Find where the given text appears and provide that cell's center as [X, Y] coordinate. 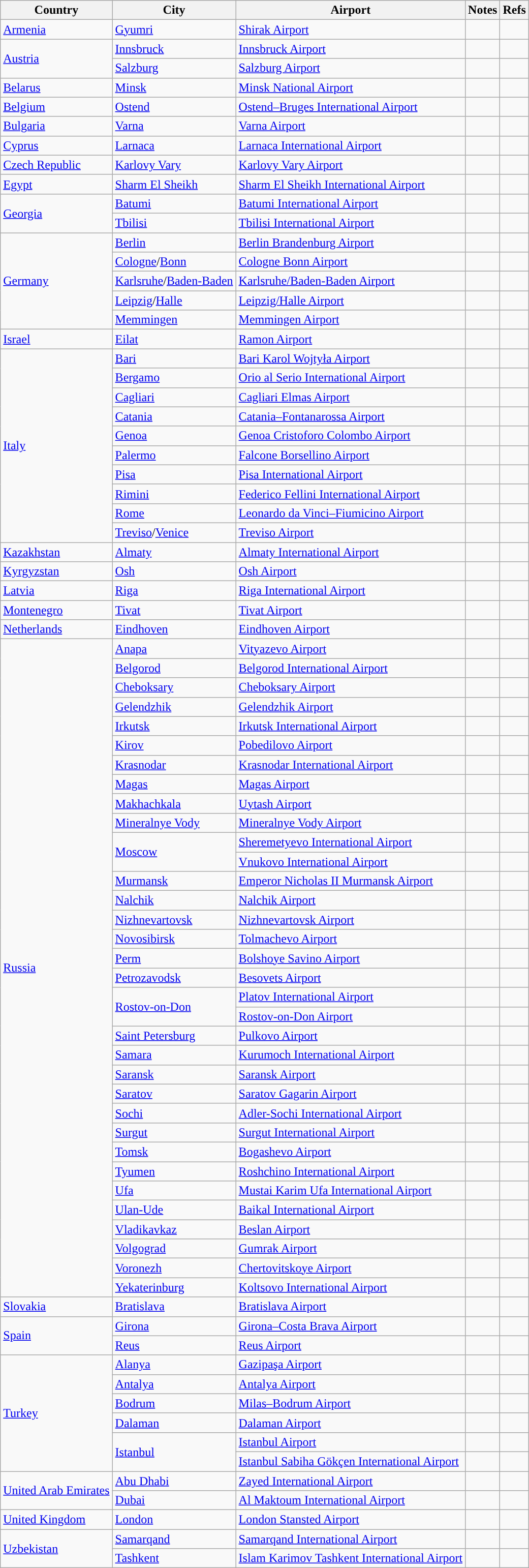
Ulan-Ude [174, 1210]
Genoa Cristoforo Colombo Airport [351, 436]
Saratov [174, 1094]
Belarus [56, 87]
Beslan Airport [351, 1229]
Almaty [174, 552]
Uzbekistan [56, 1549]
Bolshoye Savino Airport [351, 958]
Catania–Fontanarossa Airport [351, 416]
Georgia [56, 213]
Czech Republic [56, 165]
Shirak Airport [351, 29]
Berlin Brandenburg Airport [351, 243]
United Kingdom [56, 1520]
Austria [56, 58]
Dalaman [174, 1423]
Eilat [174, 339]
Slovakia [56, 1307]
Federico Fellini International Airport [351, 494]
Gelendzhik Airport [351, 707]
Surgut International Airport [351, 1132]
Reus [174, 1345]
Pisa [174, 474]
Leipzig/Halle [174, 300]
Anapa [174, 649]
Bari Karol Wojtyła Airport [351, 358]
Cagliari Elmas Airport [351, 397]
Ufa [174, 1191]
Perm [174, 958]
Eindhoven Airport [351, 629]
Eindhoven [174, 629]
Riga International Airport [351, 591]
Ramon Airport [351, 339]
Osh [174, 571]
Varna [174, 126]
Latvia [56, 591]
Israel [56, 339]
Vladikavkaz [174, 1229]
Magas [174, 784]
Larnaca [174, 145]
Minsk National Airport [351, 87]
Vityazevo Airport [351, 649]
Milas–Bodrum Airport [351, 1403]
Karlovy Vary Airport [351, 165]
Cyprus [56, 145]
Dubai [174, 1500]
Varna Airport [351, 126]
Innsbruck [174, 49]
Saint Petersburg [174, 1036]
Uytash Airport [351, 803]
Karlovy Vary [174, 165]
Kurumoch International Airport [351, 1055]
Almaty International Airport [351, 552]
Istanbul [174, 1452]
Samarqand [174, 1539]
London [174, 1520]
Sharm El Sheikh [174, 184]
Bogashevo Airport [351, 1152]
Islam Karimov Tashkent International Airport [351, 1558]
Spain [56, 1336]
Belgorod International Airport [351, 668]
Bulgaria [56, 126]
Innsbruck Airport [351, 49]
Tivat [174, 610]
United Arab Emirates [56, 1491]
Ostend–Bruges International Airport [351, 107]
Sharm El Sheikh International Airport [351, 184]
Berlin [174, 243]
Tomsk [174, 1152]
Al Maktoum International Airport [351, 1500]
Kirov [174, 745]
Rostov-on-Don [174, 1007]
Roshchino International Airport [351, 1171]
Volgograd [174, 1249]
Belgorod [174, 668]
Tbilisi [174, 223]
Baikal International Airport [351, 1210]
Makhachkala [174, 803]
Adler-Sochi International Airport [351, 1113]
Gazipaşa Airport [351, 1365]
Catania [174, 416]
Nalchik [174, 900]
Armenia [56, 29]
Bari [174, 358]
Montenegro [56, 610]
Tyumen [174, 1171]
Treviso Airport [351, 532]
Tashkent [174, 1558]
Bratislava [174, 1307]
Country [56, 10]
Sheremetyevo International Airport [351, 842]
Rostov-on-Don Airport [351, 1016]
Antalya [174, 1384]
Leonardo da Vinci–Fiumicino Airport [351, 513]
Batumi [174, 203]
Airport [351, 10]
Belgium [56, 107]
Samarqand International Airport [351, 1539]
Irkutsk [174, 726]
Memmingen [174, 320]
Surgut [174, 1132]
Mineralnye Vody [174, 823]
Mineralnye Vody Airport [351, 823]
Petrozavodsk [174, 978]
Karlsruhe/Baden-Baden [174, 281]
Reus Airport [351, 1345]
Cologne Bonn Airport [351, 262]
Palermo [174, 455]
Tolmachevo Airport [351, 939]
Sochi [174, 1113]
Rome [174, 513]
Murmansk [174, 881]
Magas Airport [351, 784]
Cheboksary Airport [351, 687]
Turkey [56, 1413]
Gelendzhik [174, 707]
Germany [56, 281]
Gyumri [174, 29]
Pulkovo Airport [351, 1036]
Antalya Airport [351, 1384]
Besovets Airport [351, 978]
Krasnodar International Airport [351, 765]
Bratislava Airport [351, 1307]
Saransk [174, 1074]
Orio al Serio International Airport [351, 378]
Karlsruhe/Baden-Baden Airport [351, 281]
Saransk Airport [351, 1074]
Saratov Gagarin Airport [351, 1094]
Cheboksary [174, 687]
Alanya [174, 1365]
Salzburg Airport [351, 68]
Moscow [174, 852]
Bergamo [174, 378]
Samara [174, 1055]
Irkutsk International Airport [351, 726]
Krasnodar [174, 765]
Netherlands [56, 629]
Emperor Nicholas II Murmansk Airport [351, 881]
Girona [174, 1326]
Batumi International Airport [351, 203]
London Stansted Airport [351, 1520]
Bodrum [174, 1403]
Ostend [174, 107]
Russia [56, 968]
Gumrak Airport [351, 1249]
Nizhnevartovsk [174, 920]
Cagliari [174, 397]
Egypt [56, 184]
Chertovitskoye Airport [351, 1268]
Memmingen Airport [351, 320]
Istanbul Airport [351, 1442]
Tbilisi International Airport [351, 223]
City [174, 10]
Genoa [174, 436]
Treviso/Venice [174, 532]
Leipzig/Halle Airport [351, 300]
Kyrgyzstan [56, 571]
Falcone Borsellino Airport [351, 455]
Platov International Airport [351, 997]
Istanbul Sabiha Gökçen International Airport [351, 1461]
Pisa International Airport [351, 474]
Larnaca International Airport [351, 145]
Osh Airport [351, 571]
Zayed International Airport [351, 1481]
Tivat Airport [351, 610]
Nalchik Airport [351, 900]
Pobedilovo Airport [351, 745]
Dalaman Airport [351, 1423]
Koltsovo International Airport [351, 1287]
Mustai Karim Ufa International Airport [351, 1191]
Italy [56, 445]
Kazakhstan [56, 552]
Voronezh [174, 1268]
Salzburg [174, 68]
Girona–Costa Brava Airport [351, 1326]
Refs [514, 10]
Novosibirsk [174, 939]
Notes [483, 10]
Nizhnevartovsk Airport [351, 920]
Minsk [174, 87]
Abu Dhabi [174, 1481]
Yekaterinburg [174, 1287]
Riga [174, 591]
Cologne/Bonn [174, 262]
Rimini [174, 494]
Vnukovo International Airport [351, 862]
